Scan for the cell matching the given text and deliver its [x, y] coordinate at center. 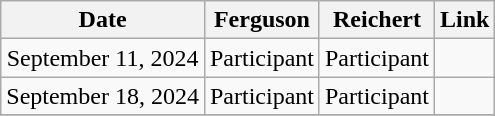
September 18, 2024 [103, 96]
Date [103, 20]
Reichert [376, 20]
September 11, 2024 [103, 58]
Ferguson [262, 20]
Link [465, 20]
